From the cell containing the given text, extract its center point as [x, y] coordinate. 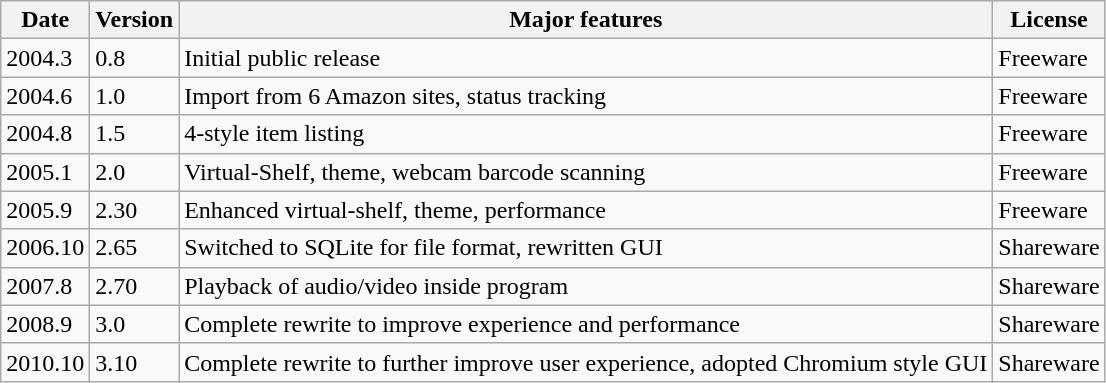
2007.8 [46, 286]
2.30 [134, 210]
Major features [586, 20]
Version [134, 20]
2005.9 [46, 210]
Import from 6 Amazon sites, status tracking [586, 96]
2006.10 [46, 248]
Initial public release [586, 58]
3.10 [134, 362]
1.5 [134, 134]
2004.6 [46, 96]
2008.9 [46, 324]
3.0 [134, 324]
2.0 [134, 172]
Switched to SQLite for file format, rewritten GUI [586, 248]
Date [46, 20]
2005.1 [46, 172]
2010.10 [46, 362]
Playback of audio/video inside program [586, 286]
2004.3 [46, 58]
License [1049, 20]
2.65 [134, 248]
0.8 [134, 58]
Complete rewrite to further improve user experience, adopted Chromium style GUI [586, 362]
1.0 [134, 96]
Complete rewrite to improve experience and performance [586, 324]
2004.8 [46, 134]
2.70 [134, 286]
Virtual-Shelf, theme, webcam barcode scanning [586, 172]
4-style item listing [586, 134]
Enhanced virtual-shelf, theme, performance [586, 210]
